Detect which cell encompasses the target text, then output its (X, Y) center coordinate. 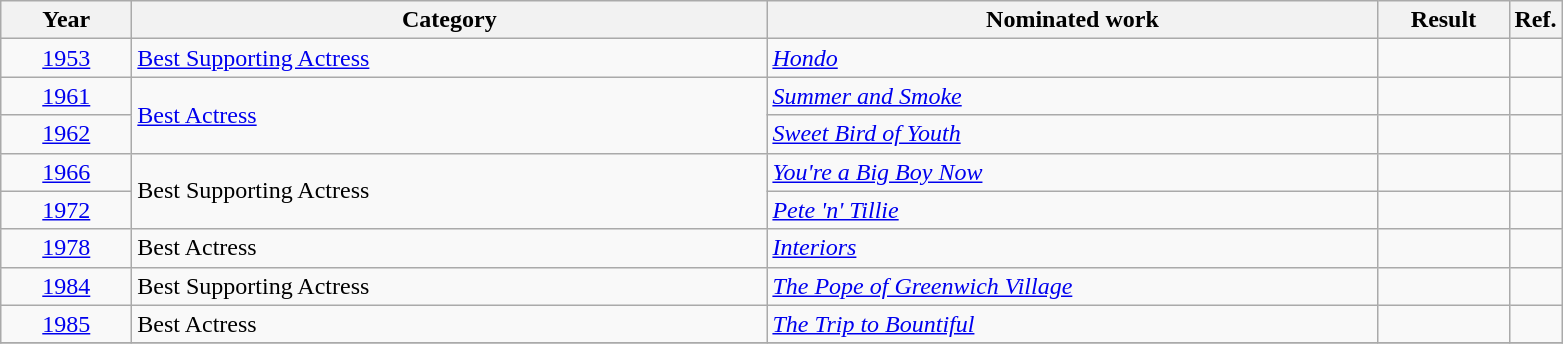
Result (1444, 20)
1953 (66, 58)
Category (450, 20)
Pete 'n' Tillie (1072, 210)
1961 (66, 96)
Nominated work (1072, 20)
1985 (66, 324)
1984 (66, 286)
You're a Big Boy Now (1072, 172)
The Pope of Greenwich Village (1072, 286)
The Trip to Bountiful (1072, 324)
Interiors (1072, 248)
Sweet Bird of Youth (1072, 134)
1966 (66, 172)
1962 (66, 134)
Year (66, 20)
Summer and Smoke (1072, 96)
1972 (66, 210)
Ref. (1536, 20)
1978 (66, 248)
Hondo (1072, 58)
